Extract the [X, Y] coordinate from the center of the cell holding the provided text.  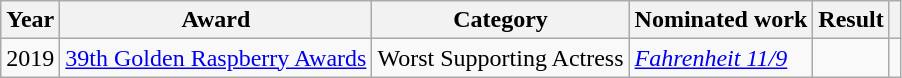
Award [216, 20]
2019 [30, 58]
Worst Supporting Actress [500, 58]
Year [30, 20]
39th Golden Raspberry Awards [216, 58]
Fahrenheit 11/9 [721, 58]
Nominated work [721, 20]
Result [851, 20]
Category [500, 20]
